For the text-containing cell, return its midpoint in (X, Y) coordinate format. 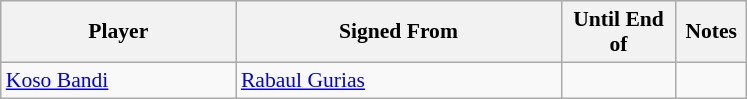
Player (118, 32)
Notes (711, 32)
Signed From (398, 32)
Rabaul Gurias (398, 80)
Koso Bandi (118, 80)
Until End of (618, 32)
